Capture the cell that displays the provided text and extract its (X, Y) central coordinate. 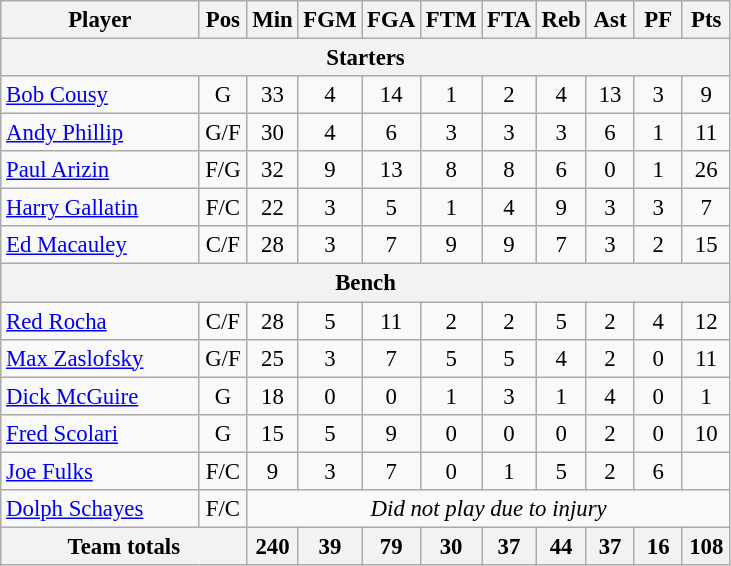
14 (392, 95)
26 (706, 170)
16 (658, 546)
12 (706, 321)
Dolph Schayes (100, 509)
Andy Phillip (100, 133)
Paul Arizin (100, 170)
240 (272, 546)
FGA (392, 20)
10 (706, 433)
Bob Cousy (100, 95)
Bench (366, 283)
Min (272, 20)
Fred Scolari (100, 433)
Ast (610, 20)
79 (392, 546)
Pts (706, 20)
Joe Fulks (100, 471)
22 (272, 208)
108 (706, 546)
PF (658, 20)
Pos (223, 20)
F/G (223, 170)
FGM (330, 20)
Dick McGuire (100, 396)
25 (272, 358)
44 (561, 546)
Starters (366, 58)
32 (272, 170)
18 (272, 396)
FTM (450, 20)
Max Zaslofsky (100, 358)
Ed Macauley (100, 245)
Did not play due to injury (488, 509)
Player (100, 20)
Harry Gallatin (100, 208)
Reb (561, 20)
Red Rocha (100, 321)
Team totals (124, 546)
FTA (509, 20)
33 (272, 95)
39 (330, 546)
